Detect which cell encompasses the target text, then output its [X, Y] center coordinate. 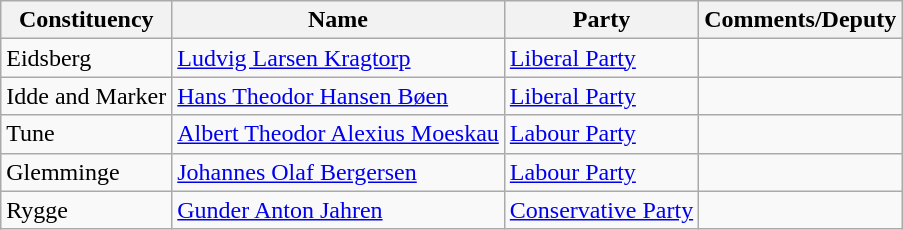
Name [338, 20]
Glemminge [86, 172]
Gunder Anton Jahren [338, 210]
Conservative Party [601, 210]
Ludvig Larsen Kragtorp [338, 58]
Hans Theodor Hansen Bøen [338, 96]
Party [601, 20]
Rygge [86, 210]
Idde and Marker [86, 96]
Comments/Deputy [800, 20]
Constituency [86, 20]
Tune [86, 134]
Johannes Olaf Bergersen [338, 172]
Albert Theodor Alexius Moeskau [338, 134]
Eidsberg [86, 58]
